Output the (X, Y) coordinate of the center of the cell containing the given text.  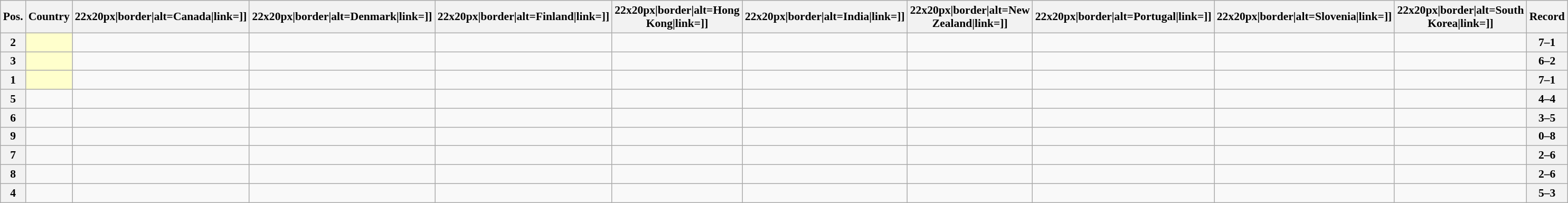
22x20px|border|alt=Finland|link=]] (524, 17)
3 (13, 61)
22x20px|border|alt=Canada|link=]] (161, 17)
4 (13, 193)
22x20px|border|alt=Denmark|link=]] (342, 17)
5–3 (1547, 193)
22x20px|border|alt=Portugal|link=]] (1123, 17)
8 (13, 174)
Country (49, 17)
22x20px|border|alt=South Korea|link=]] (1460, 17)
22x20px|border|alt=Hong Kong|link=]] (677, 17)
6 (13, 118)
1 (13, 80)
2 (13, 42)
5 (13, 99)
22x20px|border|alt=Slovenia|link=]] (1305, 17)
3–5 (1547, 118)
Record (1547, 17)
Pos. (13, 17)
22x20px|border|alt=New Zealand|link=]] (970, 17)
7 (13, 155)
9 (13, 136)
22x20px|border|alt=India|link=]] (825, 17)
4–4 (1547, 99)
0–8 (1547, 136)
6–2 (1547, 61)
